Return (X, Y) of the center of cell containing provided text 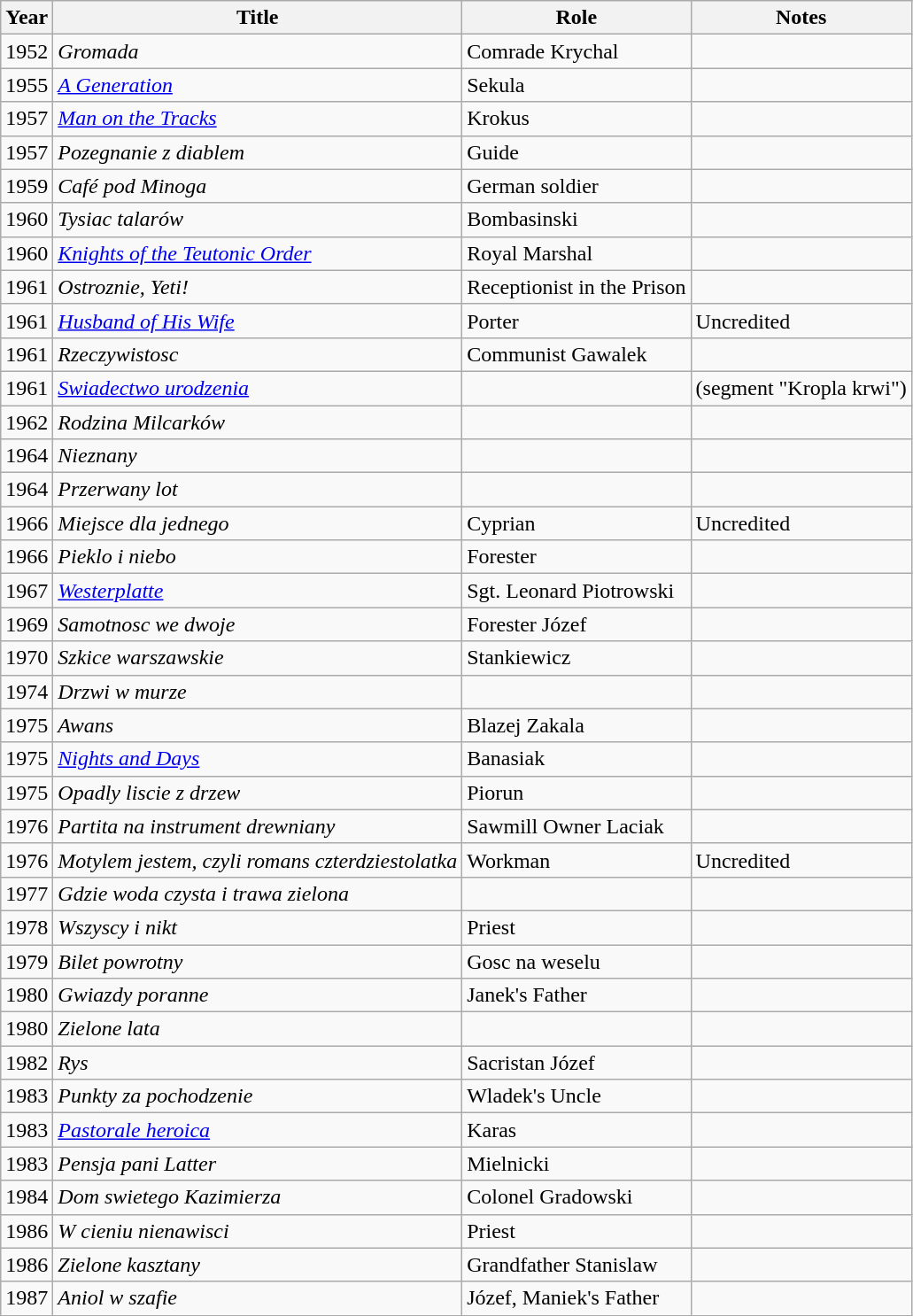
Szkice warszawskie (258, 658)
1970 (27, 658)
Nights and Days (258, 759)
Zielone lata (258, 1029)
Mielnicki (576, 1164)
Karas (576, 1130)
Opadly liscie z drzew (258, 793)
Nieznany (258, 456)
1978 (27, 927)
Westerplatte (258, 591)
Wszyscy i nikt (258, 927)
Ostroznie, Yeti! (258, 287)
Bombasinski (576, 220)
Banasiak (576, 759)
Stankiewicz (576, 658)
Gosc na weselu (576, 961)
Royal Marshal (576, 253)
Punkty za pochodzenie (258, 1096)
1977 (27, 894)
German soldier (576, 186)
Café pod Minoga (258, 186)
Józef, Maniek's Father (576, 1298)
Awans (258, 725)
A Generation (258, 85)
Cyprian (576, 523)
Grandfather Stanislaw (576, 1265)
Gwiazdy poranne (258, 995)
Year (27, 18)
Motylem jestem, czyli romans czterdziestolatka (258, 860)
Guide (576, 152)
1974 (27, 692)
Samotnosc we dwoje (258, 624)
1984 (27, 1197)
(segment "Kropla krwi") (801, 388)
Piorun (576, 793)
Role (576, 18)
1969 (27, 624)
1982 (27, 1063)
Sawmill Owner Laciak (576, 826)
Dom swietego Kazimierza (258, 1197)
1955 (27, 85)
Rodzina Milcarków (258, 422)
Aniol w szafie (258, 1298)
Husband of His Wife (258, 321)
Gdzie woda czysta i trawa zielona (258, 894)
W cieniu nienawisci (258, 1231)
Pozegnanie z diablem (258, 152)
Man on the Tracks (258, 119)
Sekula (576, 85)
1967 (27, 591)
Gromada (258, 51)
Bilet powrotny (258, 961)
Partita na instrument drewniany (258, 826)
Rzeczywistosc (258, 354)
1979 (27, 961)
Krokus (576, 119)
Notes (801, 18)
1987 (27, 1298)
Communist Gawalek (576, 354)
Forester Józef (576, 624)
Drzwi w murze (258, 692)
1959 (27, 186)
Wladek's Uncle (576, 1096)
Forester (576, 557)
Swiadectwo urodzenia (258, 388)
Zielone kasztany (258, 1265)
Sacristan Józef (576, 1063)
1952 (27, 51)
Tysiac talarów (258, 220)
1962 (27, 422)
Knights of the Teutonic Order (258, 253)
Comrade Krychal (576, 51)
Workman (576, 860)
Pastorale heroica (258, 1130)
Receptionist in the Prison (576, 287)
Blazej Zakala (576, 725)
Colonel Gradowski (576, 1197)
Pensja pani Latter (258, 1164)
Przerwany lot (258, 490)
Janek's Father (576, 995)
Sgt. Leonard Piotrowski (576, 591)
Rys (258, 1063)
Miejsce dla jednego (258, 523)
Title (258, 18)
Pieklo i niebo (258, 557)
Porter (576, 321)
